From the cell containing the given text, extract its center point as (X, Y) coordinate. 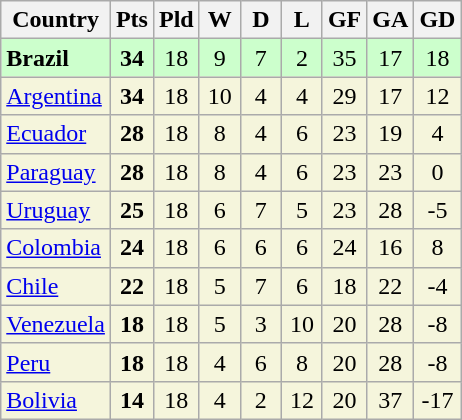
9 (220, 58)
Brazil (56, 58)
16 (390, 248)
Uruguay (56, 210)
Ecuador (56, 134)
Colombia (56, 248)
Peru (56, 362)
W (220, 20)
Argentina (56, 96)
14 (132, 400)
Pts (132, 20)
L (302, 20)
Bolivia (56, 400)
D (260, 20)
GA (390, 20)
Pld (176, 20)
29 (344, 96)
19 (390, 134)
25 (132, 210)
37 (390, 400)
3 (260, 324)
GF (344, 20)
GD (438, 20)
35 (344, 58)
0 (438, 172)
Paraguay (56, 172)
-5 (438, 210)
Venezuela (56, 324)
Chile (56, 286)
Country (56, 20)
-17 (438, 400)
-4 (438, 286)
